Locate the cell with the specified text and output its (X, Y) center coordinate. 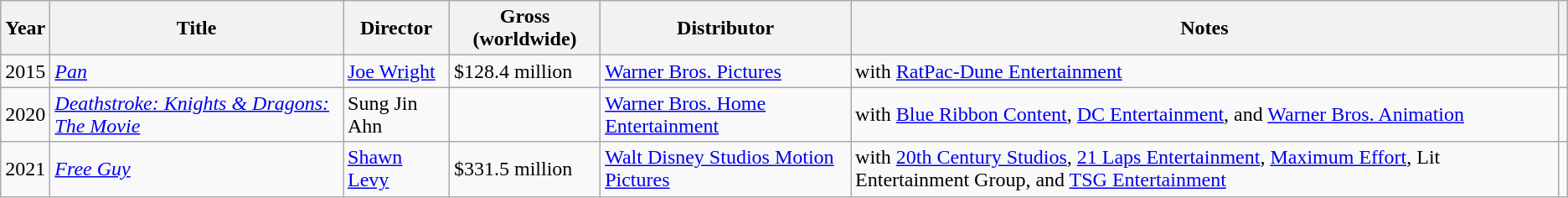
$128.4 million (524, 71)
Year (25, 29)
with 20th Century Studios, 21 Laps Entertainment, Maximum Effort, Lit Entertainment Group, and TSG Entertainment (1204, 169)
Gross (worldwide) (524, 29)
Warner Bros. Pictures (725, 71)
2020 (25, 114)
Walt Disney Studios Motion Pictures (725, 169)
with RatPac-Dune Entertainment (1204, 71)
Title (197, 29)
Shawn Levy (397, 169)
Deathstroke: Knights & Dragons: The Movie (197, 114)
with Blue Ribbon Content, DC Entertainment, and Warner Bros. Animation (1204, 114)
Sung Jin Ahn (397, 114)
Distributor (725, 29)
Notes (1204, 29)
Pan (197, 71)
Director (397, 29)
$331.5 million (524, 169)
2015 (25, 71)
Warner Bros. Home Entertainment (725, 114)
2021 (25, 169)
Free Guy (197, 169)
Joe Wright (397, 71)
